Find where the given text appears and provide that cell's center as [x, y] coordinate. 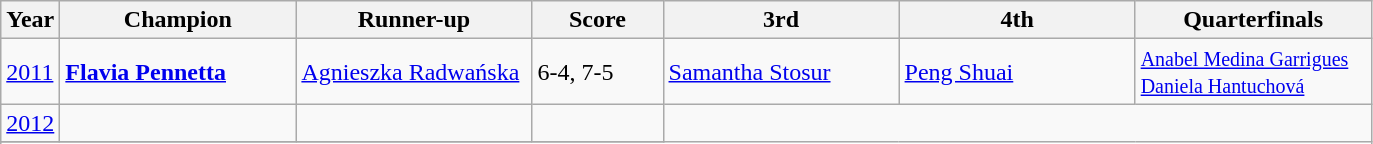
Anabel Medina Garrigues Daniela Hantuchová [1253, 72]
Flavia Pennetta [178, 72]
Agnieszka Radwańska [414, 72]
Champion [178, 20]
Runner-up [414, 20]
4th [1017, 20]
Quarterfinals [1253, 20]
Samantha Stosur [781, 72]
2011 [30, 72]
3rd [781, 20]
6-4, 7-5 [598, 72]
Score [598, 20]
Year [30, 20]
Peng Shuai [1017, 72]
2012 [30, 123]
